Output the (X, Y) coordinate of the center of the cell containing the given text.  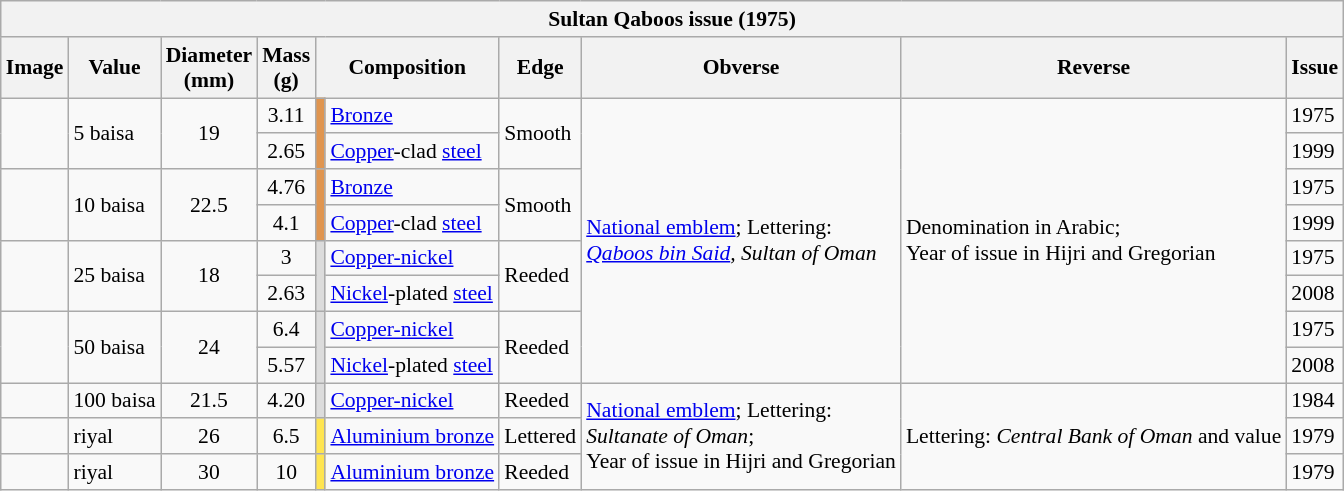
5.57 (286, 365)
2.65 (286, 151)
4.1 (286, 222)
Denomination in Arabic;Year of issue in Hijri and Gregorian (1094, 240)
Issue (1314, 66)
100 baisa (114, 400)
4.76 (286, 187)
10 (286, 472)
National emblem; Lettering: Qaboos bin Said, Sultan of Oman (741, 240)
Lettering: Central Bank of Oman and value (1094, 436)
30 (209, 472)
Mass(g) (286, 66)
25 baisa (114, 276)
National emblem; Lettering: Sultanate of Oman;Year of issue in Hijri and Gregorian (741, 436)
1984 (1314, 400)
6.4 (286, 329)
3.11 (286, 116)
22.5 (209, 204)
Lettered (540, 436)
2.63 (286, 294)
21.5 (209, 400)
Edge (540, 66)
6.5 (286, 436)
Obverse (741, 66)
18 (209, 276)
Diameter(mm) (209, 66)
Composition (407, 66)
Reverse (1094, 66)
3 (286, 258)
50 baisa (114, 346)
5 baisa (114, 134)
19 (209, 134)
Image (35, 66)
26 (209, 436)
Value (114, 66)
4.20 (286, 400)
24 (209, 346)
Sultan Qaboos issue (1975) (672, 19)
10 baisa (114, 204)
